Search for the cell housing the specified text and yield its (X, Y) center coordinate. 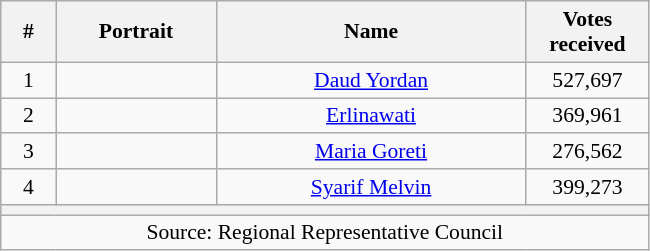
Source: Regional Representative Council (325, 233)
527,697 (588, 80)
2 (28, 116)
3 (28, 152)
369,961 (588, 116)
Syarif Melvin (371, 187)
Maria Goreti (371, 152)
4 (28, 187)
399,273 (588, 187)
Name (371, 32)
Erlinawati (371, 116)
Portrait (136, 32)
Daud Yordan (371, 80)
# (28, 32)
Votes received (588, 32)
1 (28, 80)
276,562 (588, 152)
